Detect which cell encompasses the target text, then output its (X, Y) center coordinate. 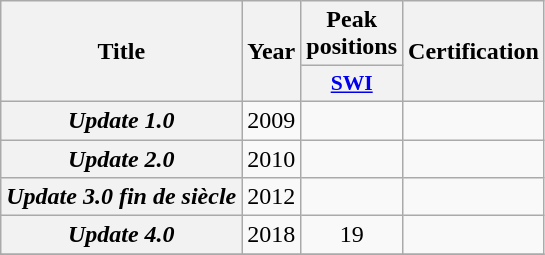
2010 (272, 159)
Update 3.0 fin de siècle (122, 197)
19 (352, 235)
Update 4.0 (122, 235)
SWI (352, 84)
2012 (272, 197)
Certification (474, 52)
2018 (272, 235)
Year (272, 52)
Update 1.0 (122, 120)
Peak positions (352, 34)
2009 (272, 120)
Title (122, 52)
Update 2.0 (122, 159)
